Capture the cell that displays the provided text and extract its [X, Y] central coordinate. 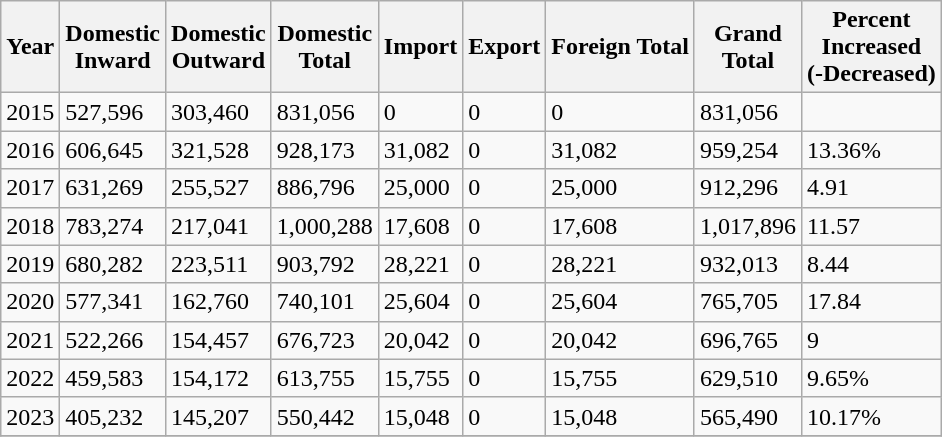
Import [420, 47]
2017 [30, 188]
DomesticOutward [219, 47]
9 [871, 340]
565,490 [748, 416]
783,274 [113, 226]
13.36% [871, 150]
606,645 [113, 150]
4.91 [871, 188]
1,017,896 [748, 226]
405,232 [113, 416]
928,173 [324, 150]
2022 [30, 378]
903,792 [324, 264]
676,723 [324, 340]
Export [504, 47]
2018 [30, 226]
154,172 [219, 378]
765,705 [748, 302]
527,596 [113, 112]
DomesticTotal [324, 47]
886,796 [324, 188]
932,013 [748, 264]
1,000,288 [324, 226]
217,041 [219, 226]
255,527 [219, 188]
11.57 [871, 226]
2019 [30, 264]
17.84 [871, 302]
680,282 [113, 264]
Foreign Total [620, 47]
GrandTotal [748, 47]
740,101 [324, 302]
PercentIncreased(-Decreased) [871, 47]
459,583 [113, 378]
223,511 [219, 264]
959,254 [748, 150]
629,510 [748, 378]
550,442 [324, 416]
8.44 [871, 264]
2015 [30, 112]
577,341 [113, 302]
2020 [30, 302]
912,296 [748, 188]
10.17% [871, 416]
145,207 [219, 416]
2023 [30, 416]
DomesticInward [113, 47]
Year [30, 47]
696,765 [748, 340]
2021 [30, 340]
303,460 [219, 112]
522,266 [113, 340]
154,457 [219, 340]
9.65% [871, 378]
631,269 [113, 188]
321,528 [219, 150]
613,755 [324, 378]
162,760 [219, 302]
2016 [30, 150]
